Return the [X, Y] coordinate for the center point of the cell that contains the specified text.  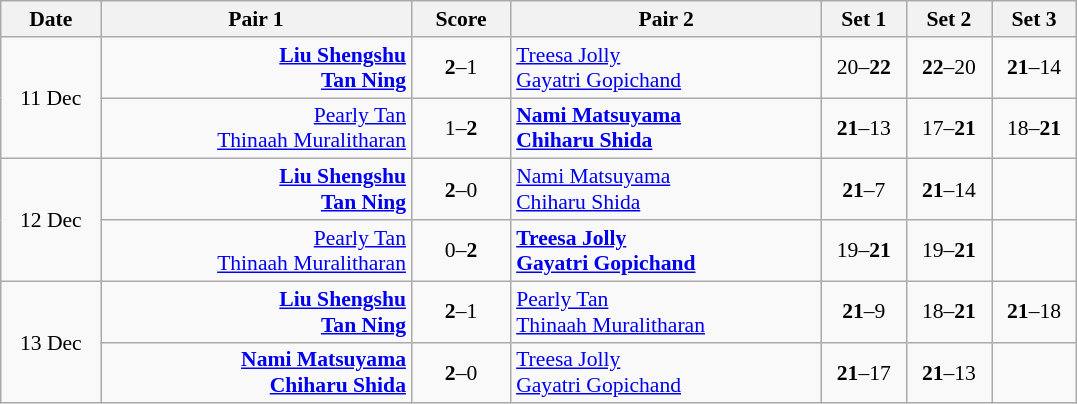
1–2 [461, 128]
20–22 [864, 68]
21–7 [864, 190]
Date [51, 19]
12 Dec [51, 220]
11 Dec [51, 98]
Score [461, 19]
Pair 1 [256, 19]
13 Dec [51, 342]
22–20 [948, 68]
21–17 [864, 372]
Pair 2 [666, 19]
17–21 [948, 128]
Set 1 [864, 19]
21–18 [1034, 312]
0–2 [461, 250]
Set 3 [1034, 19]
Set 2 [948, 19]
21–9 [864, 312]
